Find where the given text appears and provide that cell's center as (x, y) coordinate. 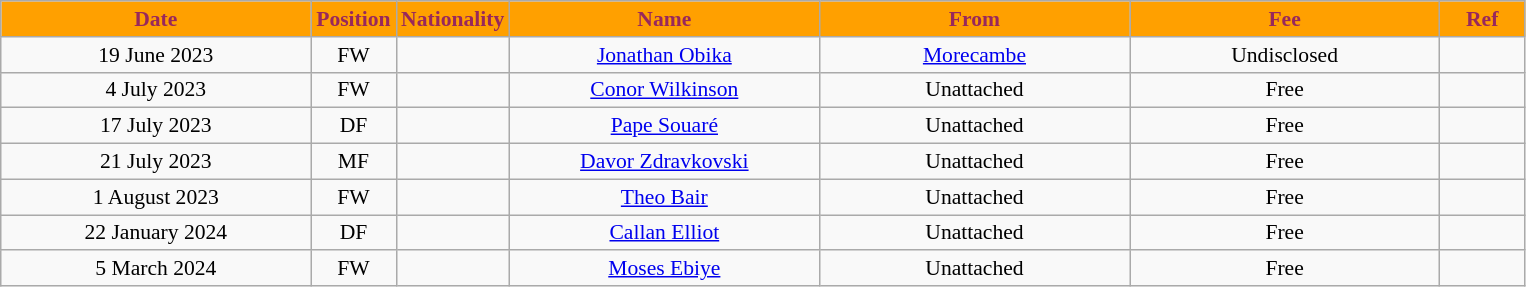
From (974, 19)
Name (664, 19)
4 July 2023 (156, 90)
21 July 2023 (156, 162)
Callan Elliot (664, 233)
5 March 2024 (156, 269)
Morecambe (974, 55)
19 June 2023 (156, 55)
Fee (1285, 19)
Jonathan Obika (664, 55)
22 January 2024 (156, 233)
Moses Ebiye (664, 269)
17 July 2023 (156, 126)
1 August 2023 (156, 197)
Nationality (452, 19)
Davor Zdravkovski (664, 162)
Undisclosed (1285, 55)
Pape Souaré (664, 126)
Conor Wilkinson (664, 90)
Date (156, 19)
Theo Bair (664, 197)
Ref (1482, 19)
MF (354, 162)
Position (354, 19)
